Locate the cell with the specified text and output its [x, y] center coordinate. 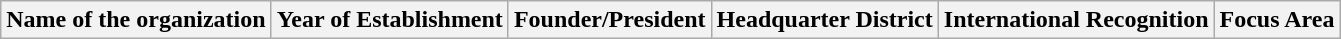
Founder/President [610, 20]
Name of the organization [136, 20]
Focus Area [1277, 20]
International Recognition [1076, 20]
Year of Establishment [390, 20]
Headquarter District [824, 20]
